For the text-containing cell, return its midpoint in [X, Y] coordinate format. 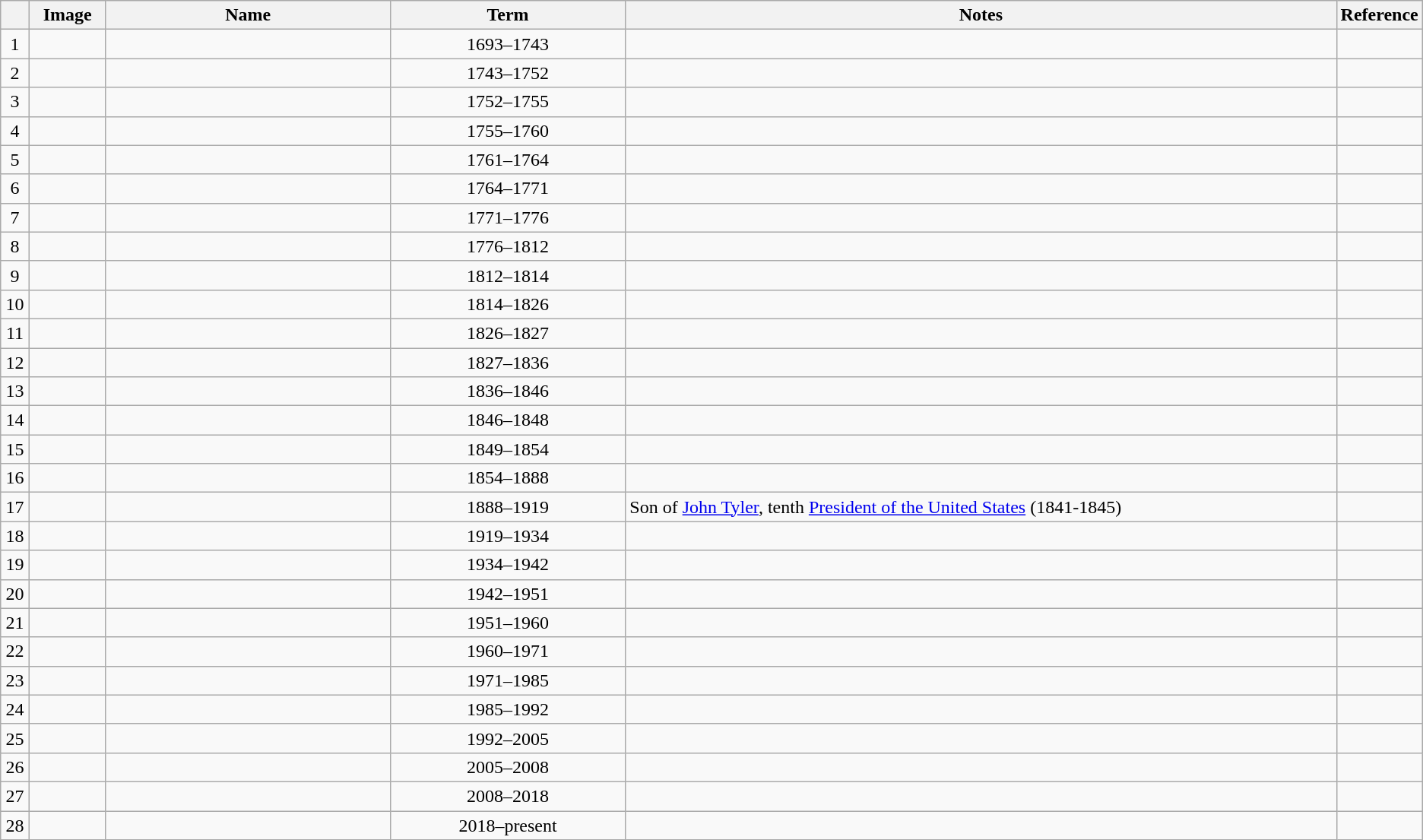
1934–1942 [508, 565]
24 [15, 709]
1755–1760 [508, 131]
2005–2008 [508, 767]
1 [15, 44]
1919–1934 [508, 536]
1942–1951 [508, 594]
7 [15, 217]
3 [15, 102]
Notes [981, 15]
1826–1827 [508, 333]
1971–1985 [508, 680]
Term [508, 15]
1827–1836 [508, 363]
1960–1971 [508, 651]
1985–1992 [508, 709]
2018–present [508, 825]
13 [15, 391]
1693–1743 [508, 44]
9 [15, 275]
1764–1771 [508, 189]
1752–1755 [508, 102]
5 [15, 160]
1812–1814 [508, 275]
1846–1848 [508, 420]
1743–1752 [508, 73]
Son of John Tyler, tenth President of the United States (1841-1845) [981, 507]
17 [15, 507]
1849–1854 [508, 449]
2008–2018 [508, 796]
1888–1919 [508, 507]
2 [15, 73]
Image [67, 15]
28 [15, 825]
1771–1776 [508, 217]
6 [15, 189]
26 [15, 767]
27 [15, 796]
11 [15, 333]
8 [15, 246]
18 [15, 536]
19 [15, 565]
20 [15, 594]
1951–1960 [508, 623]
1814–1826 [508, 304]
14 [15, 420]
25 [15, 738]
1854–1888 [508, 478]
21 [15, 623]
10 [15, 304]
16 [15, 478]
4 [15, 131]
23 [15, 680]
12 [15, 363]
1992–2005 [508, 738]
1836–1846 [508, 391]
15 [15, 449]
1761–1764 [508, 160]
Reference [1379, 15]
Name [248, 15]
1776–1812 [508, 246]
22 [15, 651]
